Return (x, y) of the center of cell containing provided text 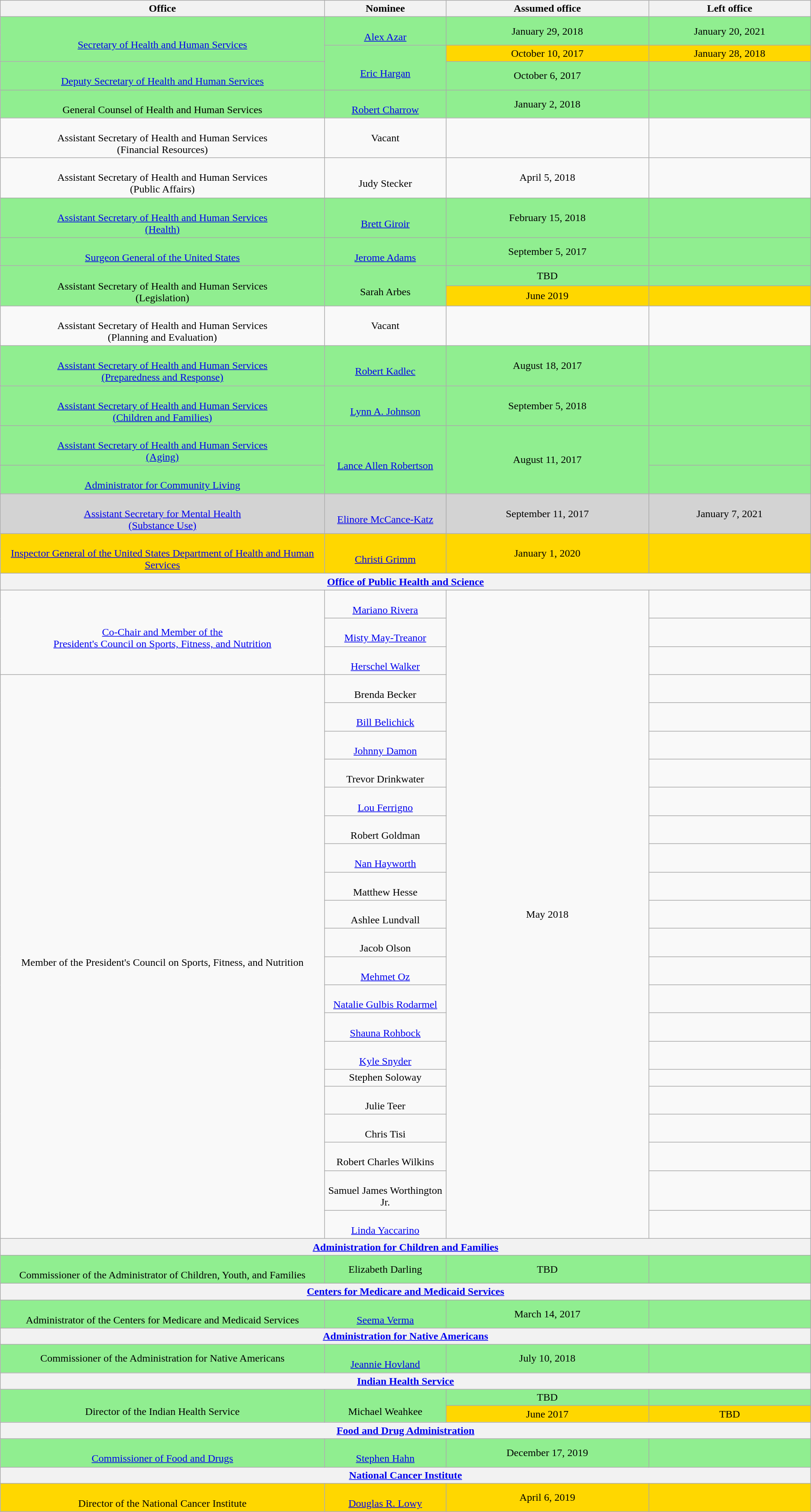
December 17, 2019 (548, 1453)
April 6, 2019 (548, 1497)
June 2017 (548, 1414)
September 11, 2017 (548, 514)
Mariano Rivera (386, 604)
May 2018 (548, 914)
January 7, 2021 (730, 514)
September 5, 2017 (548, 251)
January 1, 2020 (548, 554)
Commissioner of the Administrator of Children, Youth, and Families (162, 1269)
Administration for Native Americans (405, 1336)
Deputy Secretary of Health and Human Services (162, 75)
Assistant Secretary of Health and Human Services(Health) (162, 218)
Eric Hargan (386, 68)
October 6, 2017 (548, 75)
September 5, 2018 (548, 406)
Elizabeth Darling (386, 1269)
Herschel Walker (386, 661)
Administrator for Community Living (162, 479)
Assistant Secretary of Health and Human Services(Aging) (162, 446)
Linda Yaccarino (386, 1224)
March 14, 2017 (548, 1313)
Surgeon General of the United States (162, 251)
January 29, 2018 (548, 31)
Julie Teer (386, 1100)
Shauna Rohbock (386, 1027)
Jerome Adams (386, 251)
Lynn A. Johnson (386, 406)
Robert Goldman (386, 830)
Indian Health Service (405, 1381)
Brenda Becker (386, 688)
January 28, 2018 (730, 53)
Lance Allen Robertson (386, 459)
Assistant Secretary for Mental Health(Substance Use) (162, 514)
Judy Stecker (386, 178)
Administrator of the Centers for Medicare and Medicaid Services (162, 1313)
June 2019 (548, 296)
Nan Hayworth (386, 857)
Assistant Secretary of Health and Human Services(Public Affairs) (162, 178)
August 11, 2017 (548, 459)
July 10, 2018 (548, 1359)
Jeannie Hovland (386, 1359)
Assistant Secretary of Health and Human Services(Children and Families) (162, 406)
Lou Ferrigno (386, 801)
Sarah Arbes (386, 286)
Director of the National Cancer Institute (162, 1497)
Misty May-Treanor (386, 632)
Kyle Snyder (386, 1055)
Centers for Medicare and Medicaid Services (405, 1291)
Director of the Indian Health Service (162, 1406)
January 2, 2018 (548, 104)
Office (162, 9)
Member of the President's Council on Sports, Fitness, and Nutrition (162, 956)
Bill Belichick (386, 717)
Robert Kadlec (386, 365)
Inspector General of the United States Department of Health and Human Services (162, 554)
February 15, 2018 (548, 218)
Assistant Secretary of Health and Human Services(Legislation) (162, 286)
Robert Charrow (386, 104)
October 10, 2017 (548, 53)
Ashlee Lundvall (386, 915)
Assistant Secretary of Health and Human Services(Preparedness and Response) (162, 365)
General Counsel of Health and Human Services (162, 104)
Douglas R. Lowy (386, 1497)
Elinore McCance-Katz (386, 514)
Office of Public Health and Science (405, 582)
Administration for Children and Families (405, 1247)
Commissioner of Food and Drugs (162, 1453)
Seema Verma (386, 1313)
Samuel James Worthington Jr. (386, 1190)
Assistant Secretary of Health and Human Services(Planning and Evaluation) (162, 326)
Christi Grimm (386, 554)
Chris Tisi (386, 1128)
Robert Charles Wilkins (386, 1157)
Brett Giroir (386, 218)
Secretary of Health and Human Services (162, 39)
Assumed office (548, 9)
Assistant Secretary of Health and Human Services(Financial Resources) (162, 138)
Nominee (386, 9)
Stephen Hahn (386, 1453)
Mehmet Oz (386, 971)
Michael Weahkee (386, 1406)
Jacob Olson (386, 942)
Co-Chair and Member of thePresident's Council on Sports, Fitness, and Nutrition (162, 632)
August 18, 2017 (548, 365)
January 20, 2021 (730, 31)
Left office (730, 9)
Stephen Soloway (386, 1078)
Trevor Drinkwater (386, 773)
Johnny Damon (386, 745)
Alex Azar (386, 31)
April 5, 2018 (548, 178)
National Cancer Institute (405, 1475)
Food and Drug Administration (405, 1431)
Natalie Gulbis Rodarmel (386, 999)
Matthew Hesse (386, 886)
Commissioner of the Administration for Native Americans (162, 1359)
